Detect which cell encompasses the target text, then output its [x, y] center coordinate. 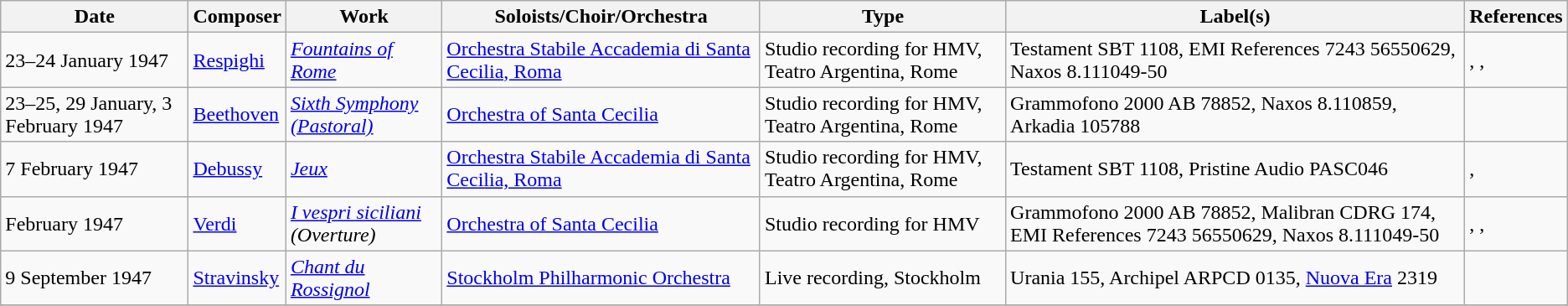
February 1947 [95, 223]
Verdi [237, 223]
Studio recording for HMV [883, 223]
Live recording, Stockholm [883, 278]
References [1516, 17]
Sixth Symphony (Pastoral) [364, 114]
Label(s) [1235, 17]
Work [364, 17]
Chant du Rossignol [364, 278]
Beethoven [237, 114]
, [1516, 169]
I vespri siciliani (Overture) [364, 223]
Urania 155, Archipel ARPCD 0135, Nuova Era 2319 [1235, 278]
Jeux [364, 169]
9 September 1947 [95, 278]
23–25, 29 January, 3 February 1947 [95, 114]
Composer [237, 17]
23–24 January 1947 [95, 60]
Testament SBT 1108, Pristine Audio PASC046 [1235, 169]
Date [95, 17]
Type [883, 17]
Stravinsky [237, 278]
Debussy [237, 169]
Grammofono 2000 AB 78852, Malibran CDRG 174, EMI References 7243 56550629, Naxos 8.111049-50 [1235, 223]
7 February 1947 [95, 169]
Grammofono 2000 AB 78852, Naxos 8.110859, Arkadia 105788 [1235, 114]
Soloists/Choir/Orchestra [601, 17]
Testament SBT 1108, EMI References 7243 56550629, Naxos 8.111049-50 [1235, 60]
Stockholm Philharmonic Orchestra [601, 278]
Fountains of Rome [364, 60]
Respighi [237, 60]
